Pinpoint the cell where the given text exists, returning its [x, y] midpoint coordinate. 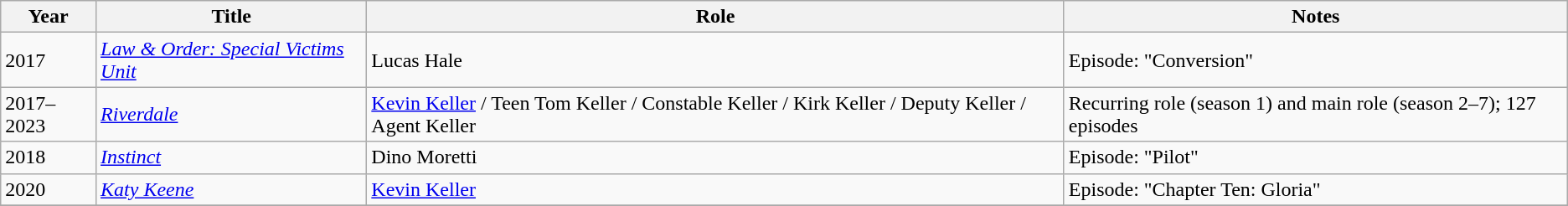
Kevin Keller / Teen Tom Keller / Constable Keller / Kirk Keller / Deputy Keller / Agent Keller [715, 114]
Episode: "Pilot" [1315, 157]
Kevin Keller [715, 189]
Episode: "Conversion" [1315, 60]
Notes [1315, 17]
2018 [49, 157]
Instinct [231, 157]
Role [715, 17]
2017 [49, 60]
Lucas Hale [715, 60]
Law & Order: Special Victims Unit [231, 60]
Year [49, 17]
Riverdale [231, 114]
Episode: "Chapter Ten: Gloria" [1315, 189]
Recurring role (season 1) and main role (season 2–7); 127 episodes [1315, 114]
Title [231, 17]
2017–2023 [49, 114]
Dino Moretti [715, 157]
2020 [49, 189]
Katy Keene [231, 189]
